Return (X, Y) of the center of cell containing provided text 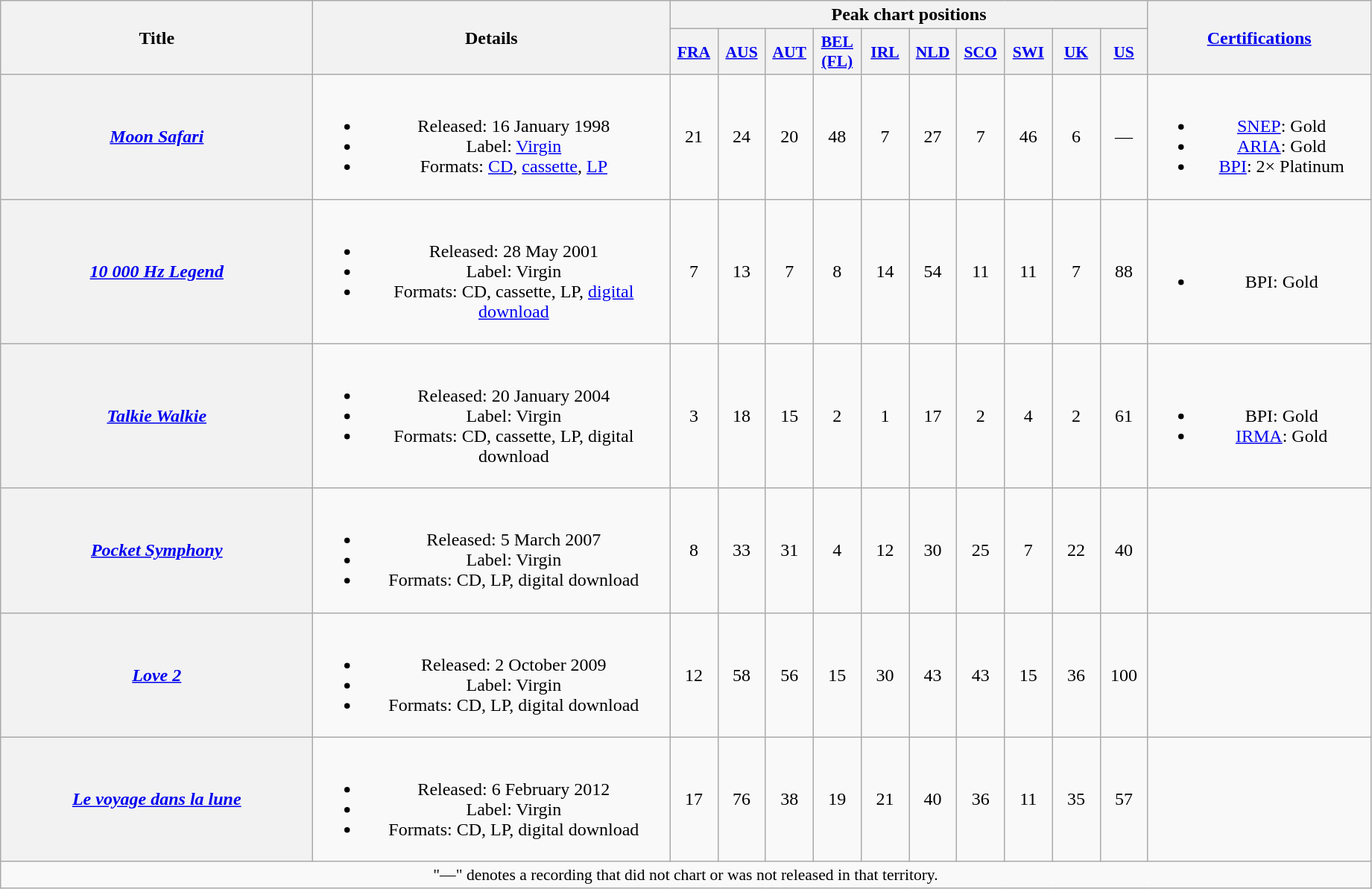
14 (885, 271)
Released: 28 May 2001Label: VirginFormats: CD, cassette, LP, digital download (492, 271)
Details (492, 37)
Love 2 (157, 675)
33 (742, 550)
AUT (789, 52)
61 (1124, 416)
US (1124, 52)
IRL (885, 52)
Moon Safari (157, 137)
58 (742, 675)
1 (885, 416)
Released: 6 February 2012Label: VirginFormats: CD, LP, digital download (492, 799)
BPI: GoldIRMA: Gold (1259, 416)
54 (933, 271)
31 (789, 550)
88 (1124, 271)
Pocket Symphony (157, 550)
76 (742, 799)
24 (742, 137)
Released: 5 March 2007Label: VirginFormats: CD, LP, digital download (492, 550)
19 (837, 799)
38 (789, 799)
Peak chart positions (909, 15)
57 (1124, 799)
13 (742, 271)
Le voyage dans la lune (157, 799)
35 (1076, 799)
Talkie Walkie (157, 416)
46 (1028, 137)
Released: 16 January 1998Label: VirginFormats: CD, cassette, LP (492, 137)
NLD (933, 52)
Released: 2 October 2009Label: VirginFormats: CD, LP, digital download (492, 675)
6 (1076, 137)
BEL(FL) (837, 52)
10 000 Hz Legend (157, 271)
25 (981, 550)
— (1124, 137)
18 (742, 416)
56 (789, 675)
100 (1124, 675)
Certifications (1259, 37)
FRA (694, 52)
AUS (742, 52)
SWI (1028, 52)
22 (1076, 550)
SNEP: GoldARIA: GoldBPI: 2× Platinum (1259, 137)
"—" denotes a recording that did not chart or was not released in that territory. (686, 875)
Released: 20 January 2004Label: VirginFormats: CD, cassette, LP, digital download (492, 416)
Title (157, 37)
SCO (981, 52)
20 (789, 137)
UK (1076, 52)
48 (837, 137)
3 (694, 416)
27 (933, 137)
BPI: Gold (1259, 271)
